Output the [x, y] coordinate of the center of the cell containing the given text.  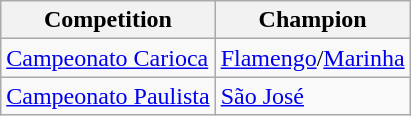
Champion [312, 20]
São José [312, 96]
Flamengo/Marinha [312, 58]
Campeonato Paulista [108, 96]
Competition [108, 20]
Campeonato Carioca [108, 58]
